Provide the (x, y) coordinate of the cell's center where the given text is located.  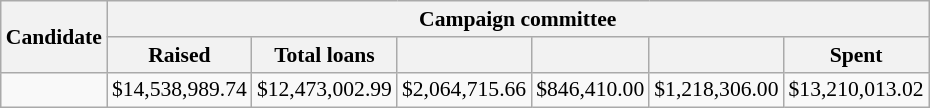
Spent (856, 55)
Total loans (324, 55)
$13,210,013.02 (856, 90)
$846,410.00 (590, 90)
Raised (180, 55)
$1,218,306.00 (716, 90)
Candidate (54, 36)
$2,064,715.66 (464, 90)
$12,473,002.99 (324, 90)
$14,538,989.74 (180, 90)
Campaign committee (518, 19)
